Extract the (x, y) coordinate from the center of the cell holding the provided text.  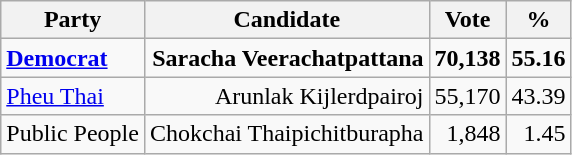
Vote (468, 20)
Public People (73, 134)
Democrat (73, 58)
Saracha Veerachatpattana (286, 58)
43.39 (538, 96)
70,138 (468, 58)
55,170 (468, 96)
Pheu Thai (73, 96)
% (538, 20)
Chokchai Thaipichitburapha (286, 134)
55.16 (538, 58)
1.45 (538, 134)
Party (73, 20)
Candidate (286, 20)
Arunlak Kijlerdpairoj (286, 96)
1,848 (468, 134)
